Determine the (x, y) coordinate at the center of the cell enclosing the given text.  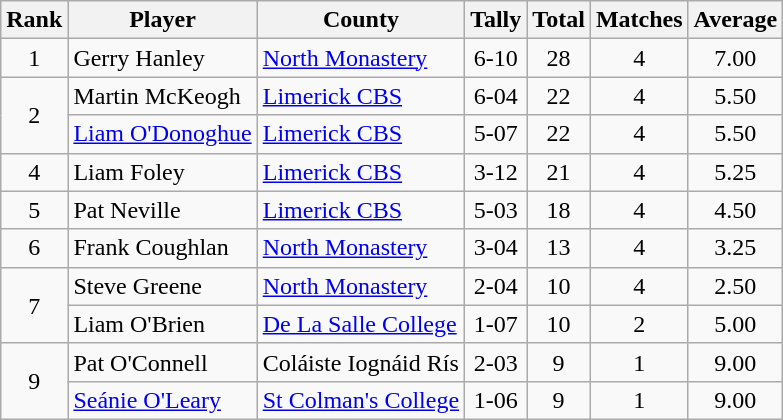
5.00 (736, 324)
Player (162, 20)
Pat Neville (162, 210)
Average (736, 20)
7 (34, 305)
2.50 (736, 286)
28 (559, 58)
Liam O'Donoghue (162, 134)
Coláiste Iognáid Rís (360, 362)
Martin McKeogh (162, 96)
Liam O'Brien (162, 324)
County (360, 20)
Total (559, 20)
7.00 (736, 58)
6 (34, 248)
Matches (639, 20)
Frank Coughlan (162, 248)
St Colman's College (360, 400)
4.50 (736, 210)
5-03 (496, 210)
Seánie O'Leary (162, 400)
2-04 (496, 286)
1-06 (496, 400)
1-07 (496, 324)
3-04 (496, 248)
6-10 (496, 58)
De La Salle College (360, 324)
6-04 (496, 96)
Liam Foley (162, 172)
21 (559, 172)
Steve Greene (162, 286)
Pat O'Connell (162, 362)
2-03 (496, 362)
5.25 (736, 172)
18 (559, 210)
13 (559, 248)
3-12 (496, 172)
5-07 (496, 134)
Rank (34, 20)
Tally (496, 20)
Gerry Hanley (162, 58)
3.25 (736, 248)
5 (34, 210)
